From the cell containing the given text, extract its center point as [X, Y] coordinate. 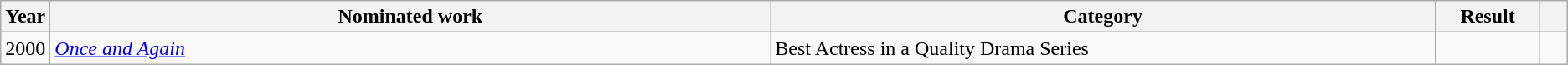
Nominated work [410, 17]
Once and Again [410, 48]
2000 [25, 48]
Category [1103, 17]
Year [25, 17]
Best Actress in a Quality Drama Series [1103, 48]
Result [1488, 17]
